Search for the cell housing the specified text and yield its [X, Y] center coordinate. 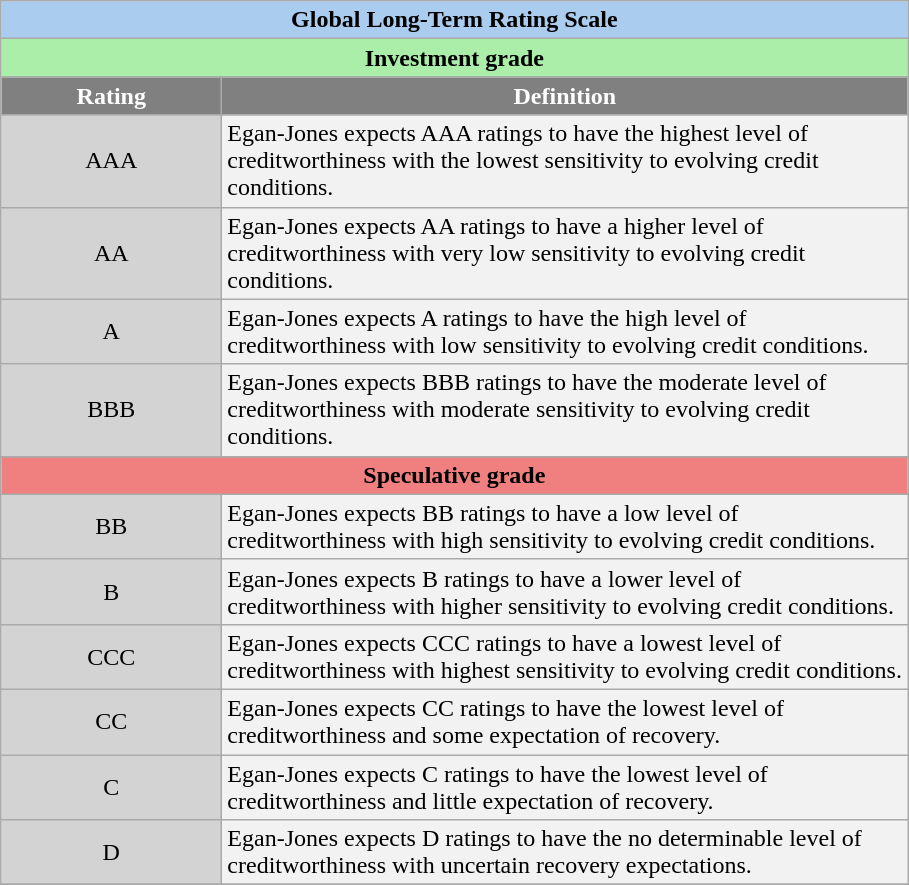
AAA [112, 161]
Egan-Jones expects D ratings to have the no determinable level of creditworthiness with uncertain recovery expectations. [565, 852]
C [112, 786]
B [112, 592]
Egan-Jones expects CCC ratings to have a lowest level of creditworthiness with highest sensitivity to evolving credit conditions. [565, 656]
Egan-Jones expects AA ratings to have a higher level of creditworthiness with very low sensitivity to evolving credit conditions. [565, 253]
Egan-Jones expects C ratings to have the lowest level of creditworthiness and little expectation of recovery. [565, 786]
Egan-Jones expects BB ratings to have a low level of creditworthiness with high sensitivity to evolving credit conditions. [565, 526]
AA [112, 253]
Investment grade [454, 58]
Egan-Jones expects B ratings to have a lower level of creditworthiness with higher sensitivity to evolving credit conditions. [565, 592]
Egan-Jones expects A ratings to have the high level of creditworthiness with low sensitivity to evolving credit conditions. [565, 332]
A [112, 332]
BB [112, 526]
CCC [112, 656]
Egan-Jones expects CC ratings to have the lowest level of creditworthiness and some expectation of recovery. [565, 722]
Speculative grade [454, 475]
Rating [112, 96]
D [112, 852]
Egan-Jones expects AAA ratings to have the highest level of creditworthiness with the lowest sensitivity to evolving credit conditions. [565, 161]
Global Long-Term Rating Scale [454, 20]
CC [112, 722]
BBB [112, 410]
Definition [565, 96]
Egan-Jones expects BBB ratings to have the moderate level of creditworthiness with moderate sensitivity to evolving credit conditions. [565, 410]
